From the cell containing the given text, extract its center point as [X, Y] coordinate. 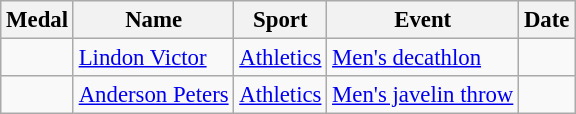
Lindon Victor [154, 58]
Men's decathlon [423, 58]
Men's javelin throw [423, 95]
Name [154, 20]
Sport [280, 20]
Medal [38, 20]
Anderson Peters [154, 95]
Date [547, 20]
Event [423, 20]
